Identify which cell holds the provided text, then report its [X, Y] central coordinate. 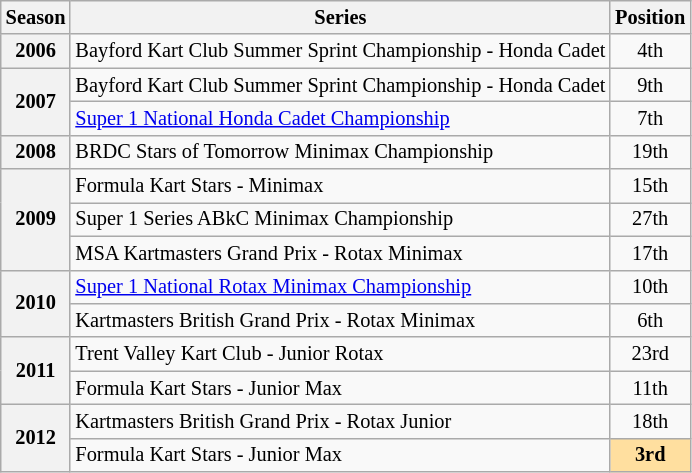
Season [36, 17]
19th [650, 152]
10th [650, 287]
23rd [650, 354]
9th [650, 85]
Super 1 National Honda Cadet Championship [340, 118]
Position [650, 17]
18th [650, 421]
2012 [36, 438]
Super 1 Series ABkC Minimax Championship [340, 219]
7th [650, 118]
2006 [36, 51]
3rd [650, 455]
Kartmasters British Grand Prix - Rotax Junior [340, 421]
Series [340, 17]
Kartmasters British Grand Prix - Rotax Minimax [340, 320]
2010 [36, 304]
17th [650, 253]
15th [650, 186]
2007 [36, 102]
4th [650, 51]
2011 [36, 370]
BRDC Stars of Tomorrow Minimax Championship [340, 152]
MSA Kartmasters Grand Prix - Rotax Minimax [340, 253]
Formula Kart Stars - Minimax [340, 186]
2009 [36, 220]
2008 [36, 152]
6th [650, 320]
Trent Valley Kart Club - Junior Rotax [340, 354]
11th [650, 388]
27th [650, 219]
Super 1 National Rotax Minimax Championship [340, 287]
